Extract the (X, Y) coordinate from the center of the cell holding the provided text.  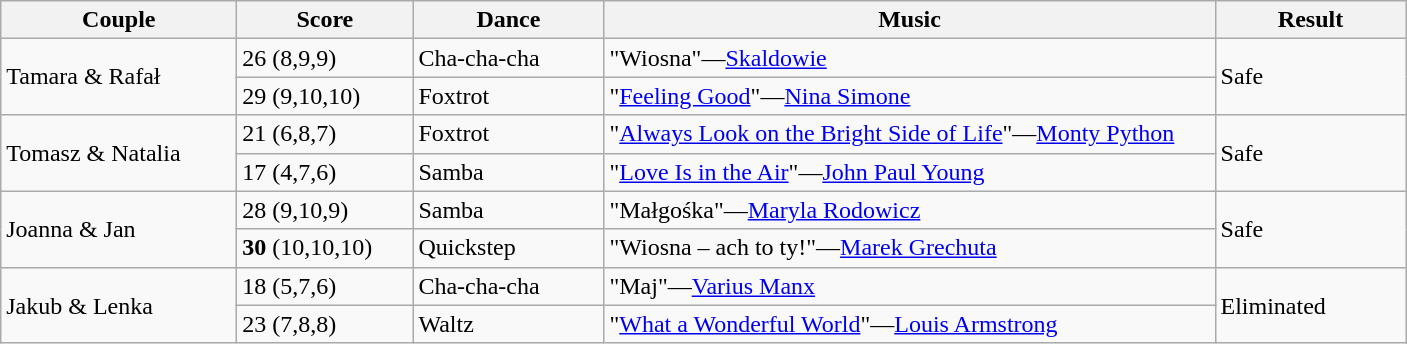
"Love Is in the Air"—John Paul Young (910, 172)
"What a Wonderful World"—Louis Armstrong (910, 324)
Tomasz & Natalia (119, 153)
23 (7,8,8) (325, 324)
Result (1310, 20)
"Always Look on the Bright Side of Life"—Monty Python (910, 134)
Quickstep (508, 248)
Waltz (508, 324)
"Feeling Good"—Nina Simone (910, 96)
Dance (508, 20)
Joanna & Jan (119, 229)
21 (6,8,7) (325, 134)
Eliminated (1310, 305)
17 (4,7,6) (325, 172)
30 (10,10,10) (325, 248)
Music (910, 20)
Couple (119, 20)
"Maj"—Varius Manx (910, 286)
"Wiosna – ach to ty!"—Marek Grechuta (910, 248)
Tamara & Rafał (119, 77)
Jakub & Lenka (119, 305)
"Małgośka"—Maryla Rodowicz (910, 210)
Score (325, 20)
18 (5,7,6) (325, 286)
26 (8,9,9) (325, 58)
"Wiosna"—Skaldowie (910, 58)
28 (9,10,9) (325, 210)
29 (9,10,10) (325, 96)
